Scan for the cell matching the given text and deliver its (X, Y) coordinate at center. 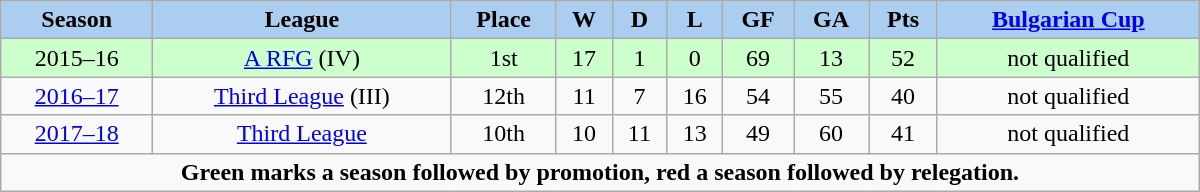
Season (77, 20)
12th (504, 96)
2017–18 (77, 134)
A RFG (IV) (302, 58)
7 (640, 96)
0 (695, 58)
L (695, 20)
1 (640, 58)
54 (758, 96)
League (302, 20)
16 (695, 96)
10th (504, 134)
40 (904, 96)
Place (504, 20)
Third League (III) (302, 96)
10 (584, 134)
Green marks a season followed by promotion, red a season followed by relegation. (600, 172)
1st (504, 58)
52 (904, 58)
GF (758, 20)
2015–16 (77, 58)
55 (832, 96)
Pts (904, 20)
60 (832, 134)
W (584, 20)
17 (584, 58)
Third League (302, 134)
D (640, 20)
GA (832, 20)
69 (758, 58)
2016–17 (77, 96)
Bulgarian Cup (1068, 20)
49 (758, 134)
41 (904, 134)
